Capture the cell that displays the provided text and extract its (X, Y) central coordinate. 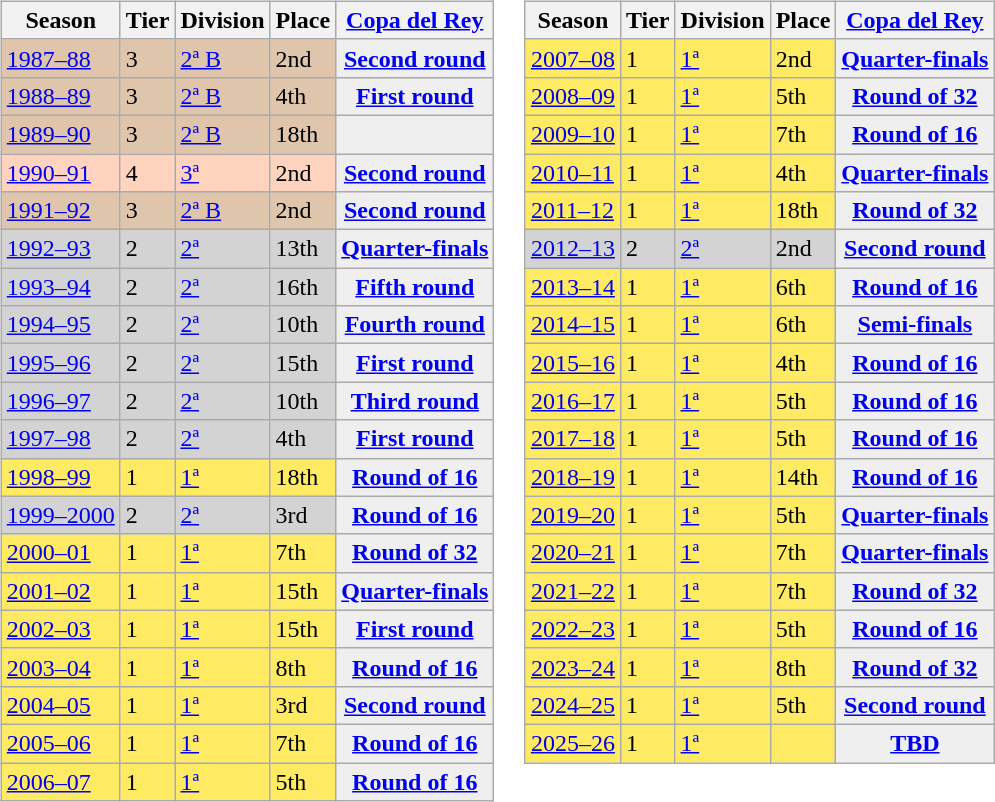
1988–89 (60, 96)
TBD (915, 743)
2016–17 (572, 401)
2004–05 (60, 705)
Fourth round (415, 325)
1994–95 (60, 325)
2008–09 (572, 96)
2000–01 (60, 553)
1990–91 (60, 173)
13th (303, 249)
1987–88 (60, 58)
1999–2000 (60, 515)
2003–04 (60, 667)
2007–08 (572, 58)
1993–94 (60, 287)
16th (303, 287)
2019–20 (572, 515)
1992–93 (60, 249)
2023–24 (572, 667)
1998–99 (60, 477)
14th (803, 477)
3ª (222, 173)
2025–26 (572, 743)
2012–13 (572, 249)
2015–16 (572, 363)
2011–12 (572, 211)
2021–22 (572, 591)
Semi-finals (915, 325)
2018–19 (572, 477)
1991–92 (60, 211)
2006–07 (60, 781)
2009–10 (572, 134)
2010–11 (572, 173)
2017–18 (572, 439)
Fifth round (415, 287)
2001–02 (60, 591)
1996–97 (60, 401)
4 (148, 173)
1989–90 (60, 134)
2022–23 (572, 629)
2002–03 (60, 629)
2013–14 (572, 287)
Third round (415, 401)
2020–21 (572, 553)
1995–96 (60, 363)
2014–15 (572, 325)
1997–98 (60, 439)
2005–06 (60, 743)
2024–25 (572, 705)
